Scan for the cell matching the given text and deliver its (X, Y) coordinate at center. 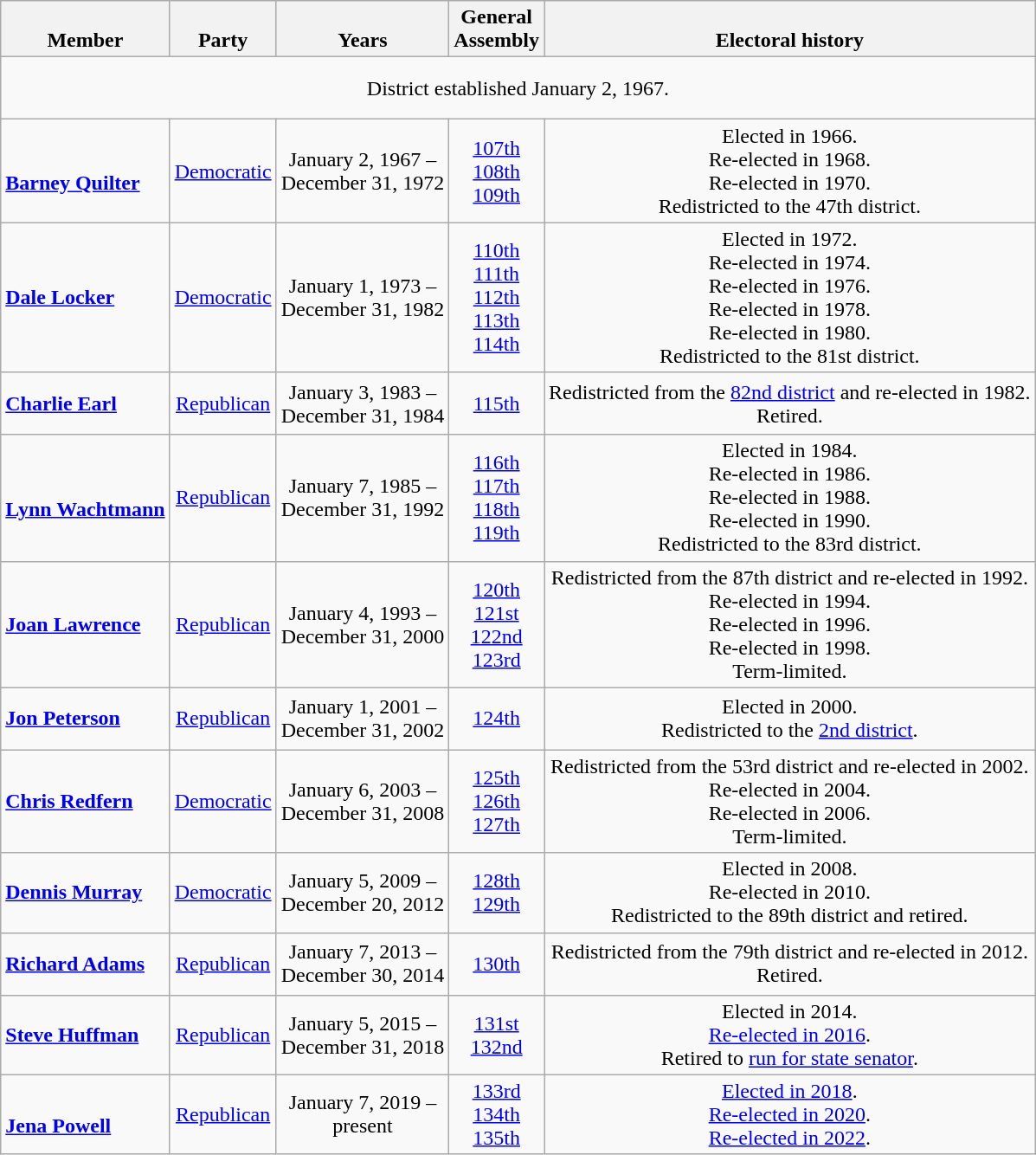
January 3, 1983 –December 31, 1984 (363, 403)
Elected in 1984.Re-elected in 1986.Re-elected in 1988.Re-elected in 1990.Redistricted to the 83rd district. (790, 498)
January 5, 2015 –December 31, 2018 (363, 1035)
Redistricted from the 53rd district and re-elected in 2002.Re-elected in 2004.Re-elected in 2006.Term-limited. (790, 802)
Electoral history (790, 29)
125th126th127th (497, 802)
Steve Huffman (85, 1035)
Elected in 1972.Re-elected in 1974.Re-elected in 1976.Re-elected in 1978.Re-elected in 1980.Redistricted to the 81st district. (790, 298)
Charlie Earl (85, 403)
110th111th112th113th114th (497, 298)
Dennis Murray (85, 893)
130th (497, 964)
Member (85, 29)
Dale Locker (85, 298)
Elected in 2000.Redistricted to the 2nd district. (790, 719)
January 7, 2019 –present (363, 1114)
GeneralAssembly (497, 29)
128th129th (497, 893)
116th117th118th119th (497, 498)
131st132nd (497, 1035)
Elected in 2008.Re-elected in 2010.Redistricted to the 89th district and retired. (790, 893)
January 5, 2009 –December 20, 2012 (363, 893)
January 7, 2013 –December 30, 2014 (363, 964)
Redistricted from the 82nd district and re-elected in 1982.Retired. (790, 403)
Redistricted from the 79th district and re-elected in 2012.Retired. (790, 964)
District established January 2, 1967. (518, 88)
120th121st122nd123rd (497, 624)
124th (497, 719)
January 6, 2003 –December 31, 2008 (363, 802)
Elected in 1966.Re-elected in 1968.Re-elected in 1970.Redistricted to the 47th district. (790, 171)
Barney Quilter (85, 171)
January 7, 1985 –December 31, 1992 (363, 498)
Richard Adams (85, 964)
133rd134th135th (497, 1114)
Chris Redfern (85, 802)
January 1, 2001 –December 31, 2002 (363, 719)
Years (363, 29)
January 4, 1993 –December 31, 2000 (363, 624)
107th108th109th (497, 171)
Lynn Wachtmann (85, 498)
January 2, 1967 –December 31, 1972 (363, 171)
Joan Lawrence (85, 624)
Party (223, 29)
Jon Peterson (85, 719)
January 1, 1973 –December 31, 1982 (363, 298)
Elected in 2018.Re-elected in 2020.Re-elected in 2022. (790, 1114)
Elected in 2014.Re-elected in 2016.Retired to run for state senator. (790, 1035)
Redistricted from the 87th district and re-elected in 1992.Re-elected in 1994.Re-elected in 1996.Re-elected in 1998.Term-limited. (790, 624)
115th (497, 403)
Jena Powell (85, 1114)
